Identify which cell holds the provided text, then report its (x, y) central coordinate. 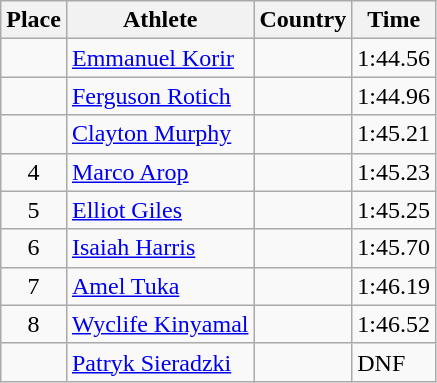
Clayton Murphy (160, 134)
Patryk Sieradzki (160, 362)
5 (34, 210)
Country (303, 20)
4 (34, 172)
Emmanuel Korir (160, 58)
1:44.96 (394, 96)
1:45.21 (394, 134)
Isaiah Harris (160, 248)
1:46.52 (394, 324)
Marco Arop (160, 172)
1:45.25 (394, 210)
Amel Tuka (160, 286)
1:44.56 (394, 58)
7 (34, 286)
6 (34, 248)
1:45.23 (394, 172)
Place (34, 20)
Time (394, 20)
Athlete (160, 20)
8 (34, 324)
1:46.19 (394, 286)
Wyclife Kinyamal (160, 324)
Ferguson Rotich (160, 96)
Elliot Giles (160, 210)
DNF (394, 362)
1:45.70 (394, 248)
